For the text-containing cell, return its midpoint in (X, Y) coordinate format. 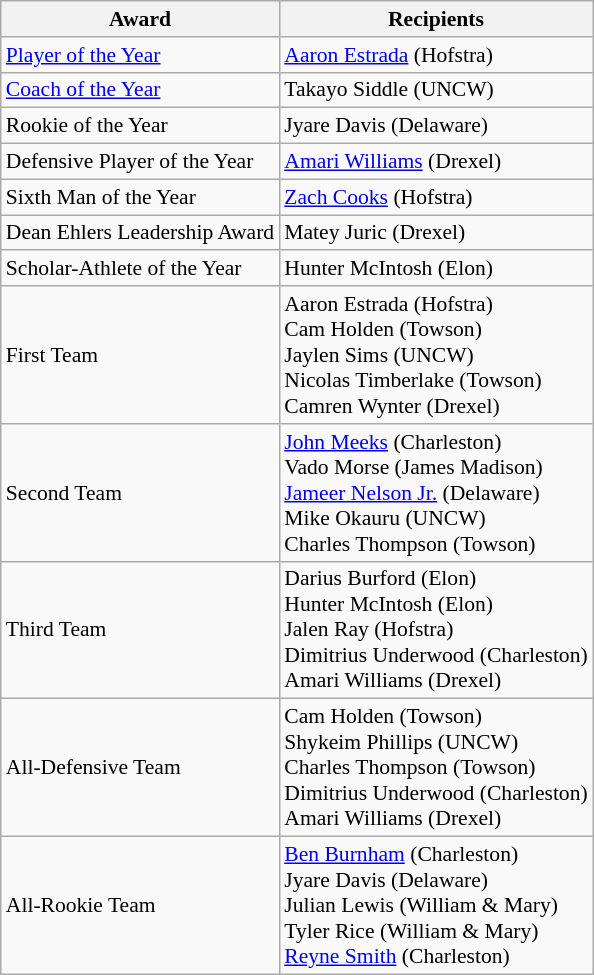
Aaron Estrada (Hofstra) Cam Holden (Towson) Jaylen Sims (UNCW) Nicolas Timberlake (Towson) Camren Wynter (Drexel) (436, 355)
Cam Holden (Towson) Shykeim Phillips (UNCW) Charles Thompson (Towson) Dimitrius Underwood (Charleston) Amari Williams (Drexel) (436, 768)
Award (140, 19)
Player of the Year (140, 55)
Aaron Estrada (Hofstra) (436, 55)
Amari Williams (Drexel) (436, 162)
All-Rookie Team (140, 906)
Recipients (436, 19)
Coach of the Year (140, 90)
Ben Burnham (Charleston) Jyare Davis (Delaware) Julian Lewis (William & Mary) Tyler Rice (William & Mary) Reyne Smith (Charleston) (436, 906)
Third Team (140, 630)
Zach Cooks (Hofstra) (436, 197)
Sixth Man of the Year (140, 197)
Dean Ehlers Leadership Award (140, 233)
Defensive Player of the Year (140, 162)
First Team (140, 355)
Hunter McIntosh (Elon) (436, 269)
Scholar-Athlete of the Year (140, 269)
Darius Burford (Elon) Hunter McIntosh (Elon) Jalen Ray (Hofstra) Dimitrius Underwood (Charleston) Amari Williams (Drexel) (436, 630)
Rookie of the Year (140, 126)
All-Defensive Team (140, 768)
John Meeks (Charleston) Vado Morse (James Madison) Jameer Nelson Jr. (Delaware) Mike Okauru (UNCW) Charles Thompson (Towson) (436, 493)
Takayo Siddle (UNCW) (436, 90)
Second Team (140, 493)
Jyare Davis (Delaware) (436, 126)
Matey Juric (Drexel) (436, 233)
